Determine the [X, Y] coordinate at the center of the cell enclosing the given text.  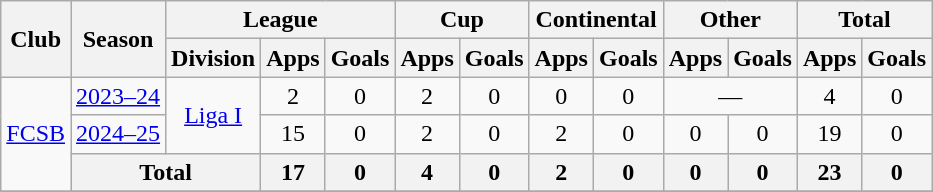
23 [829, 172]
— [730, 96]
19 [829, 134]
15 [293, 134]
Season [118, 39]
Liga I [214, 115]
Cup [462, 20]
Division [214, 58]
Continental [596, 20]
Other [730, 20]
2024–25 [118, 134]
2023–24 [118, 96]
League [280, 20]
FCSB [36, 134]
Club [36, 39]
17 [293, 172]
